Determine the (x, y) coordinate at the center of the cell enclosing the given text.  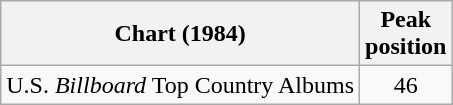
46 (406, 85)
Peakposition (406, 34)
U.S. Billboard Top Country Albums (180, 85)
Chart (1984) (180, 34)
